Search for the cell housing the specified text and yield its [X, Y] center coordinate. 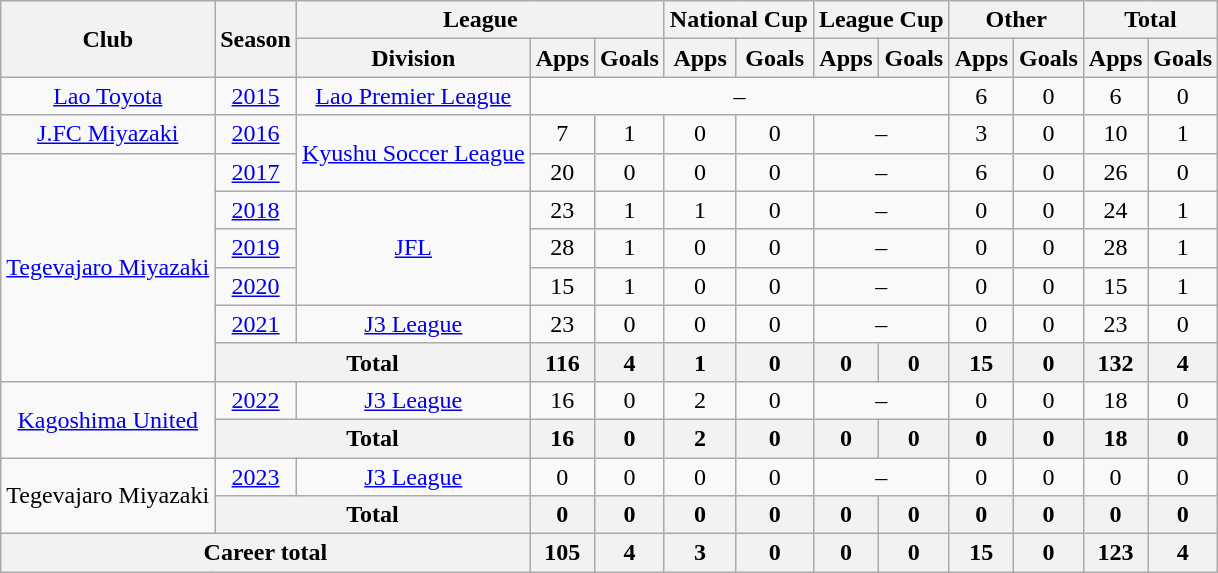
Club [108, 39]
26 [1115, 172]
Career total [266, 553]
League [480, 20]
2019 [256, 248]
2022 [256, 400]
Division [413, 58]
7 [562, 134]
National Cup [738, 20]
2018 [256, 210]
Other [1016, 20]
123 [1115, 553]
2015 [256, 96]
116 [562, 362]
Lao Toyota [108, 96]
JFL [413, 248]
Kagoshima United [108, 419]
24 [1115, 210]
105 [562, 553]
2021 [256, 324]
2023 [256, 477]
2016 [256, 134]
10 [1115, 134]
2020 [256, 286]
J.FC Miyazaki [108, 134]
132 [1115, 362]
Kyushu Soccer League [413, 153]
2017 [256, 172]
Lao Premier League [413, 96]
Season [256, 39]
League Cup [881, 20]
20 [562, 172]
